Find where the given text appears and provide that cell's center as [X, Y] coordinate. 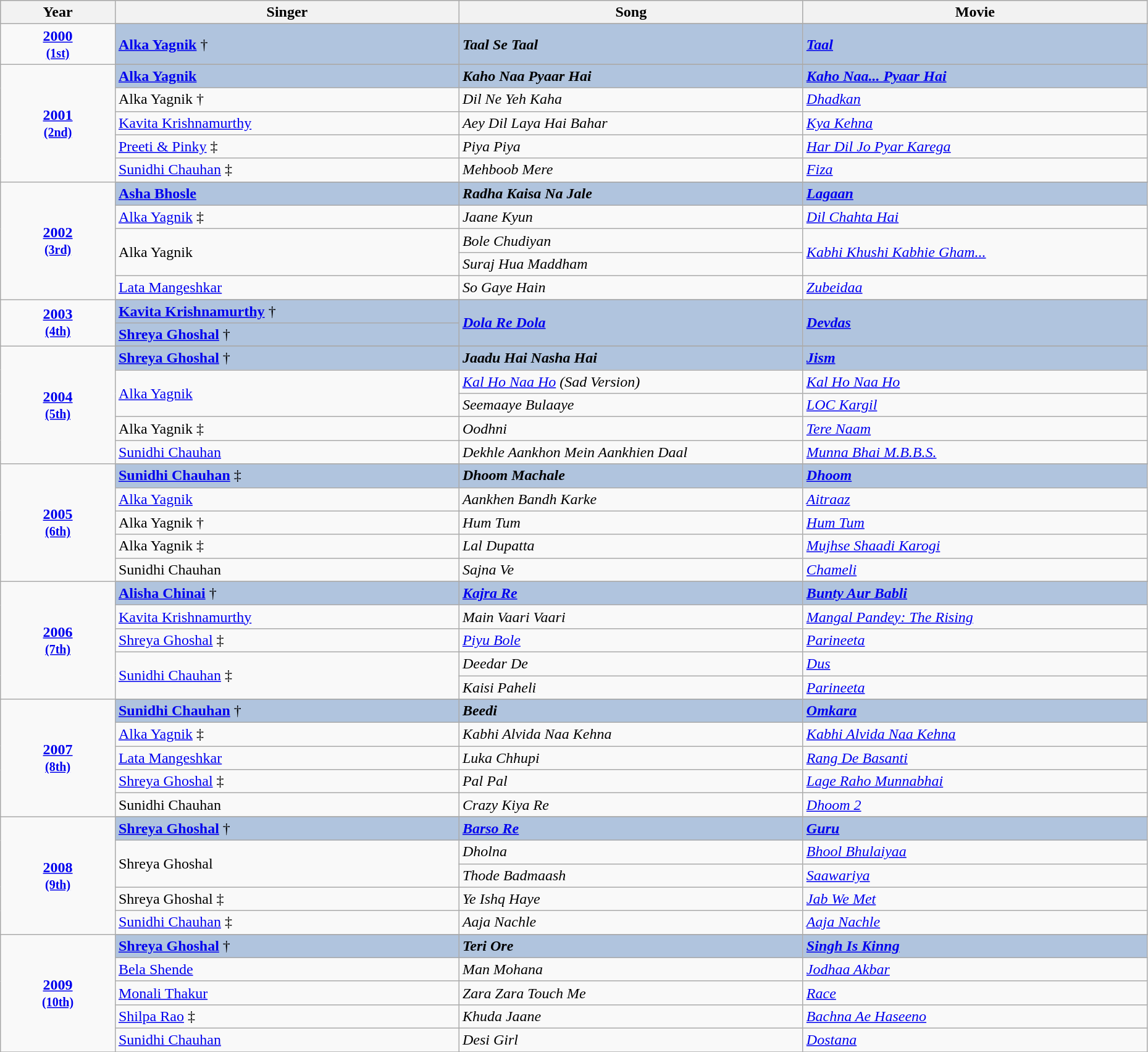
2000(1st) [58, 44]
Jism [974, 358]
Dhoom [974, 476]
Bhool Bhulaiyaa [974, 852]
Shreya Ghoshal [287, 864]
Oodhni [631, 429]
Main Vaari Vaari [631, 616]
Taal Se Taal [631, 44]
Sajna Ve [631, 570]
Lal Dupatta [631, 546]
Jaadu Hai Nasha Hai [631, 358]
Khuda Jaane [631, 1016]
Aankhen Bandh Karke [631, 499]
Dil Ne Yeh Kaha [631, 99]
Bachna Ae Haseeno [974, 1016]
Song [631, 12]
Shilpa Rao ‡ [287, 1016]
Piya Piya [631, 146]
Kal Ho Naa Ho (Sad Version) [631, 382]
Seemaaye Bulaaye [631, 405]
Lage Raho Munnabhai [974, 781]
Kal Ho Naa Ho [974, 382]
Race [974, 993]
Thode Badmaash [631, 875]
2001(2nd) [58, 123]
Sunidhi Chauhan † [287, 711]
Jab We Met [974, 899]
Piyu Bole [631, 640]
Kajra Re [631, 593]
So Gaye Hain [631, 287]
Man Mohana [631, 969]
2009(10th) [58, 993]
Saawariya [974, 875]
Barso Re [631, 828]
Omkara [974, 711]
Guru [974, 828]
2005(6th) [58, 523]
Aey Dil Laya Hai Bahar [631, 123]
Luka Chhupi [631, 758]
Dostana [974, 1040]
Pal Pal [631, 781]
Singh Is Kinng [974, 946]
Mangal Pandey: The Rising [974, 616]
Zubeidaa [974, 287]
Asha Bhosle [287, 193]
2003(4th) [58, 322]
2007(8th) [58, 758]
Movie [974, 12]
Dola Re Dola [631, 322]
LOC Kargil [974, 405]
2008(9th) [58, 875]
Bunty Aur Babli [974, 593]
Kavita Krishnamurthy † [287, 311]
2004(5th) [58, 405]
Desi Girl [631, 1040]
Zara Zara Touch Me [631, 993]
Kaho Naa Pyaar Hai [631, 76]
Kabhi Khushi Kabhie Gham... [974, 252]
2006(7th) [58, 640]
Year [58, 12]
Kaisi Paheli [631, 688]
Taal [974, 44]
Bole Chudiyan [631, 240]
Preeti & Pinky ‡ [287, 146]
Munna Bhai M.B.B.S. [974, 452]
Mehboob Mere [631, 170]
Crazy Kiya Re [631, 805]
Alisha Chinai † [287, 593]
Dil Chahta Hai [974, 217]
Dus [974, 663]
Monali Thakur [287, 993]
Dhoom 2 [974, 805]
Teri Ore [631, 946]
Chameli [974, 570]
Devdas [974, 322]
Kaho Naa... Pyaar Hai [974, 76]
Bela Shende [287, 969]
Jaane Kyun [631, 217]
Deedar De [631, 663]
Jodhaa Akbar [974, 969]
Suraj Hua Maddham [631, 264]
Dhadkan [974, 99]
Tere Naam [974, 429]
Aitraaz [974, 499]
Radha Kaisa Na Jale [631, 193]
Kya Kehna [974, 123]
Dekhle Aankhon Mein Aankhien Daal [631, 452]
Rang De Basanti [974, 758]
Ye Ishq Haye [631, 899]
Beedi [631, 711]
Singer [287, 12]
2002(3rd) [58, 240]
Har Dil Jo Pyar Karega [974, 146]
Fiza [974, 170]
Dholna [631, 852]
Mujhse Shaadi Karogi [974, 546]
Dhoom Machale [631, 476]
Lagaan [974, 193]
